Scan for the cell matching the given text and deliver its (X, Y) coordinate at center. 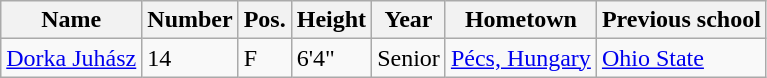
6'4" (331, 58)
Hometown (520, 20)
Senior (409, 58)
Year (409, 20)
Name (72, 20)
Height (331, 20)
Ohio State (681, 58)
Pos. (264, 20)
Dorka Juhász (72, 58)
Number (190, 20)
F (264, 58)
Previous school (681, 20)
14 (190, 58)
Pécs, Hungary (520, 58)
